Identify which cell holds the provided text, then report its (x, y) central coordinate. 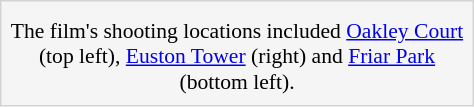
The film's shooting locations included Oakley Court (top left), Euston Tower (right) and Friar Park (bottom left). (236, 56)
